Output the (x, y) coordinate of the center of the cell containing the given text.  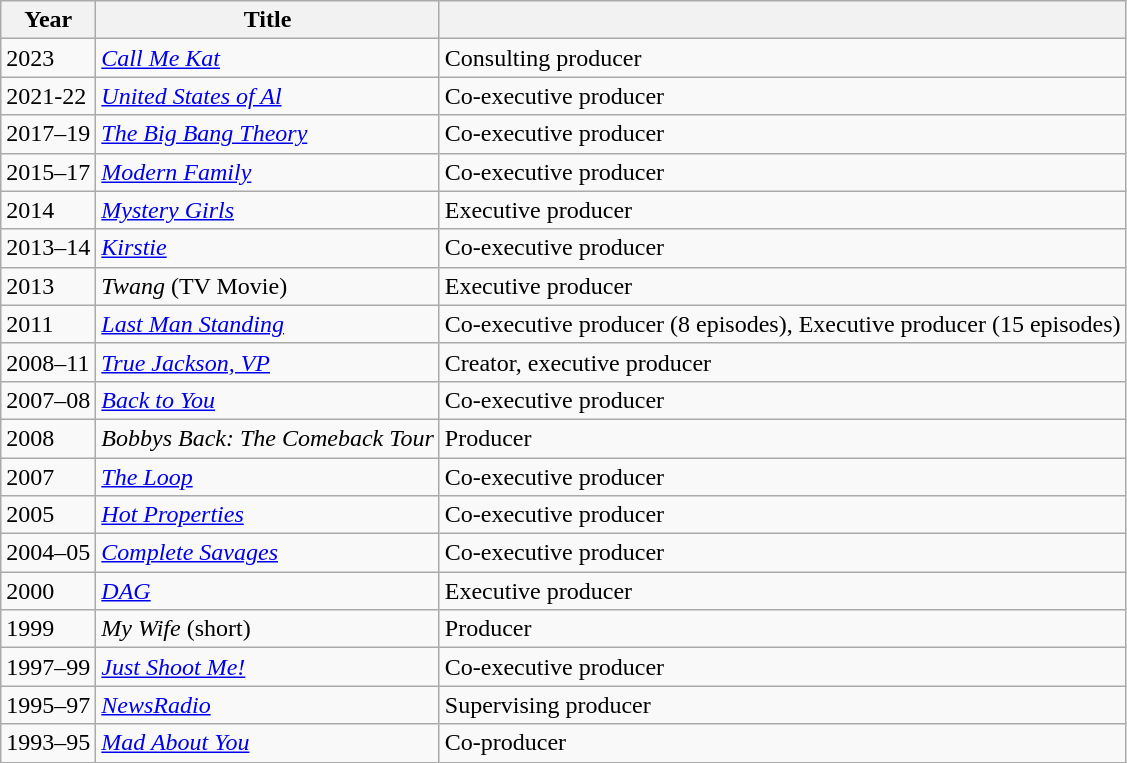
2011 (48, 324)
2013–14 (48, 248)
2015–17 (48, 172)
Bobbys Back: The Comeback Tour (268, 438)
2000 (48, 591)
Mystery Girls (268, 210)
2023 (48, 58)
Back to You (268, 400)
NewsRadio (268, 705)
Supervising producer (782, 705)
Complete Savages (268, 553)
1993–95 (48, 743)
Kirstie (268, 248)
2005 (48, 515)
The Big Bang Theory (268, 134)
1997–99 (48, 667)
My Wife (short) (268, 629)
Co-executive producer (8 episodes), Executive producer (15 episodes) (782, 324)
Creator, executive producer (782, 362)
2004–05 (48, 553)
2014 (48, 210)
1999 (48, 629)
United States of Al (268, 96)
2008 (48, 438)
2013 (48, 286)
Title (268, 20)
Year (48, 20)
2007–08 (48, 400)
2021-22 (48, 96)
Modern Family (268, 172)
1995–97 (48, 705)
Twang (TV Movie) (268, 286)
True Jackson, VP (268, 362)
2008–11 (48, 362)
Consulting producer (782, 58)
Co-producer (782, 743)
Last Man Standing (268, 324)
Hot Properties (268, 515)
The Loop (268, 477)
2007 (48, 477)
Just Shoot Me! (268, 667)
DAG (268, 591)
Mad About You (268, 743)
Call Me Kat (268, 58)
2017–19 (48, 134)
